Identify which cell holds the provided text, then report its [X, Y] central coordinate. 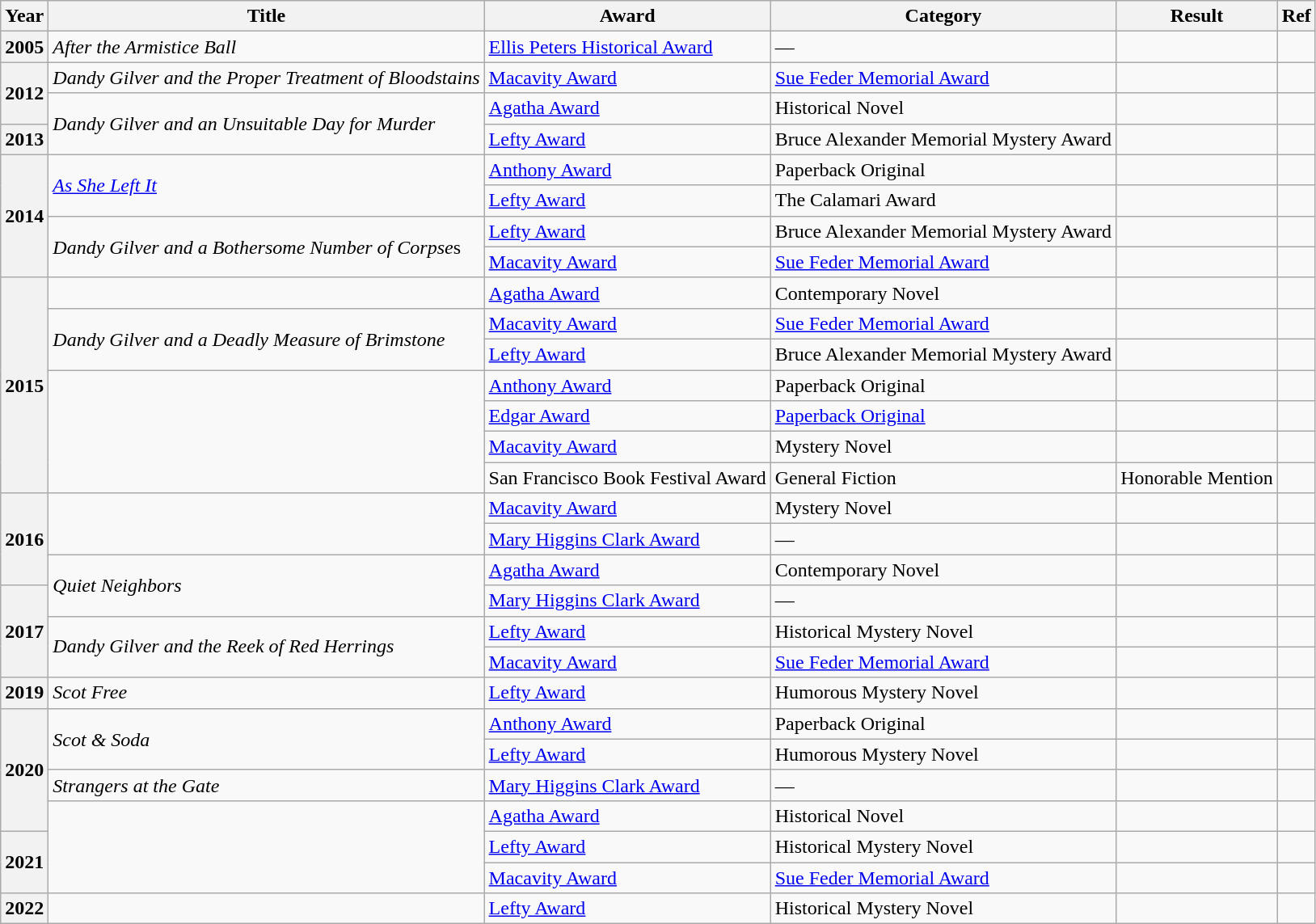
After the Armistice Ball [267, 47]
Dandy Gilver and an Unsuitable Day for Murder [267, 124]
Title [267, 16]
Quiet Neighbors [267, 585]
Scot Free [267, 693]
2015 [24, 385]
Dandy Gilver and a Bothersome Number of Corpses [267, 247]
Result [1197, 16]
Ref [1297, 16]
2012 [24, 93]
Category [943, 16]
2019 [24, 693]
Dandy Gilver and the Reek of Red Herrings [267, 647]
Year [24, 16]
2014 [24, 216]
2022 [24, 909]
Honorable Mention [1197, 478]
The Calamari Award [943, 200]
San Francisco Book Festival Award [627, 478]
2005 [24, 47]
Scot & Soda [267, 739]
2017 [24, 631]
Edgar Award [627, 416]
Ellis Peters Historical Award [627, 47]
General Fiction [943, 478]
2021 [24, 862]
Award [627, 16]
Dandy Gilver and a Deadly Measure of Brimstone [267, 339]
As She Left It [267, 185]
2013 [24, 139]
2020 [24, 770]
Dandy Gilver and the Proper Treatment of Bloodstains [267, 78]
2016 [24, 539]
Strangers at the Gate [267, 785]
